Scan for the cell matching the given text and deliver its [X, Y] coordinate at center. 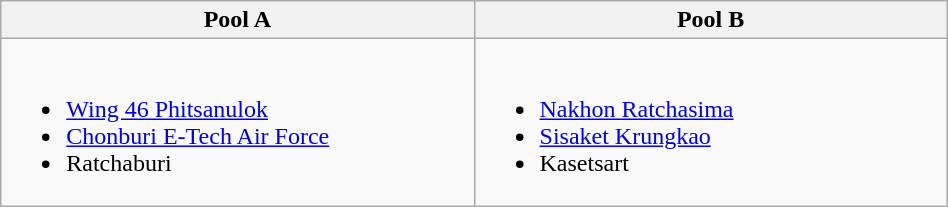
Pool B [710, 20]
Pool A [238, 20]
Nakhon RatchasimaSisaket KrungkaoKasetsart [710, 122]
Wing 46 PhitsanulokChonburi E-Tech Air ForceRatchaburi [238, 122]
